Find where the given text appears and provide that cell's center as (x, y) coordinate. 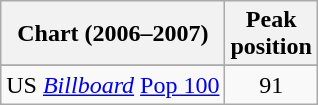
Chart (2006–2007) (113, 34)
91 (271, 85)
Peakposition (271, 34)
US Billboard Pop 100 (113, 85)
